Scan for the cell matching the given text and deliver its [X, Y] coordinate at center. 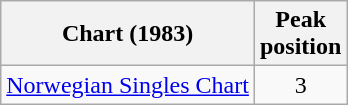
Peakposition [300, 34]
3 [300, 85]
Chart (1983) [128, 34]
Norwegian Singles Chart [128, 85]
